Pinpoint the cell where the given text exists, returning its (X, Y) midpoint coordinate. 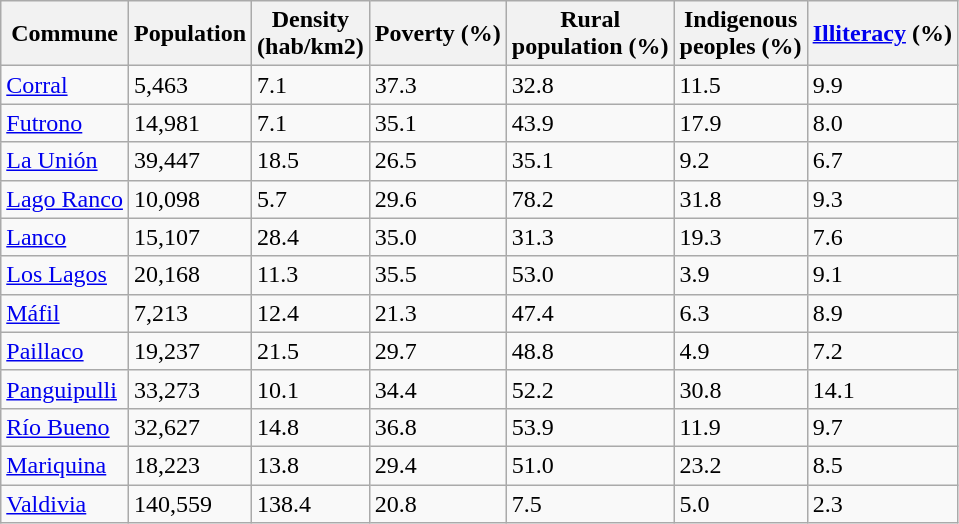
11.5 (740, 85)
138.4 (311, 503)
3.9 (740, 275)
31.3 (590, 237)
32,627 (190, 427)
Los Lagos (65, 275)
8.9 (882, 313)
Panguipulli (65, 389)
Río Bueno (65, 427)
53.9 (590, 427)
20.8 (438, 503)
15,107 (190, 237)
43.9 (590, 123)
La Unión (65, 161)
6.7 (882, 161)
33,273 (190, 389)
29.6 (438, 199)
Commune (65, 34)
8.5 (882, 465)
19,237 (190, 351)
Lago Ranco (65, 199)
7,213 (190, 313)
29.4 (438, 465)
10,098 (190, 199)
48.8 (590, 351)
36.8 (438, 427)
9.7 (882, 427)
Futrono (65, 123)
Corral (65, 85)
6.3 (740, 313)
28.4 (311, 237)
39,447 (190, 161)
5.0 (740, 503)
18.5 (311, 161)
37.3 (438, 85)
10.1 (311, 389)
14.1 (882, 389)
Poverty (%) (438, 34)
14.8 (311, 427)
11.9 (740, 427)
7.5 (590, 503)
12.4 (311, 313)
5,463 (190, 85)
34.4 (438, 389)
9.9 (882, 85)
30.8 (740, 389)
5.7 (311, 199)
8.0 (882, 123)
26.5 (438, 161)
Population (190, 34)
140,559 (190, 503)
53.0 (590, 275)
9.1 (882, 275)
19.3 (740, 237)
78.2 (590, 199)
13.8 (311, 465)
47.4 (590, 313)
4.9 (740, 351)
18,223 (190, 465)
17.9 (740, 123)
35.0 (438, 237)
21.5 (311, 351)
7.2 (882, 351)
32.8 (590, 85)
7.6 (882, 237)
35.5 (438, 275)
9.3 (882, 199)
Illiteracy (%) (882, 34)
Ruralpopulation (%) (590, 34)
23.2 (740, 465)
Máfil (65, 313)
20,168 (190, 275)
29.7 (438, 351)
11.3 (311, 275)
Mariquina (65, 465)
Density(hab/km2) (311, 34)
21.3 (438, 313)
14,981 (190, 123)
Lanco (65, 237)
9.2 (740, 161)
31.8 (740, 199)
52.2 (590, 389)
2.3 (882, 503)
Indigenouspeoples (%) (740, 34)
Valdivia (65, 503)
Paillaco (65, 351)
51.0 (590, 465)
